For the text-containing cell, return its midpoint in [X, Y] coordinate format. 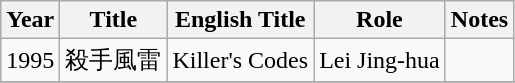
Title [114, 20]
殺手風雷 [114, 60]
Lei Jing-hua [380, 60]
1995 [30, 60]
Notes [479, 20]
Role [380, 20]
Year [30, 20]
Killer's Codes [240, 60]
English Title [240, 20]
